Search for the cell housing the specified text and yield its (x, y) center coordinate. 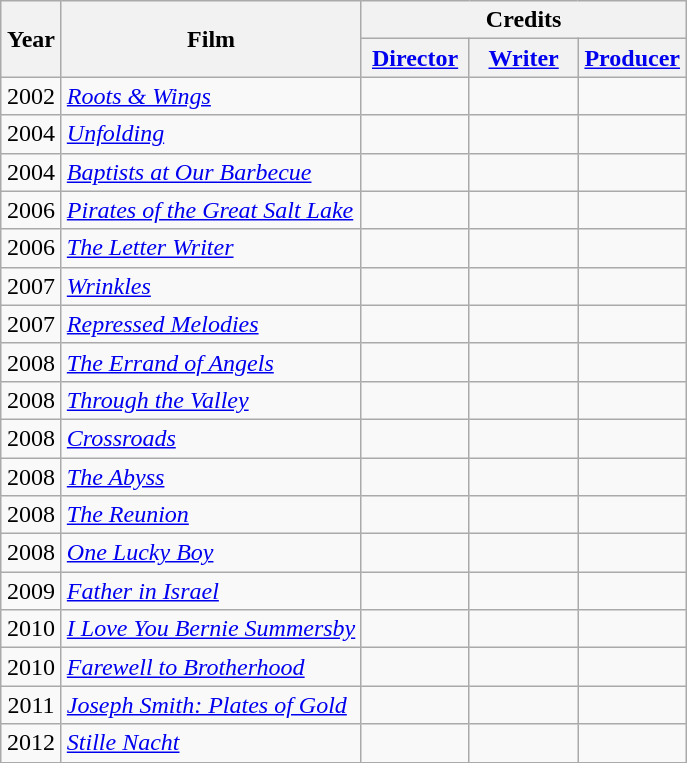
2011 (32, 705)
Stille Nacht (210, 743)
The Letter Writer (210, 248)
Baptists at Our Barbecue (210, 172)
Father in Israel (210, 591)
2002 (32, 96)
One Lucky Boy (210, 553)
2009 (32, 591)
Year (32, 39)
I Love You Bernie Summersby (210, 629)
Writer (524, 58)
Crossroads (210, 438)
Pirates of the Great Salt Lake (210, 210)
The Errand of Angels (210, 362)
Unfolding (210, 134)
Credits (524, 20)
Through the Valley (210, 400)
Film (210, 39)
Wrinkles (210, 286)
The Reunion (210, 515)
Farewell to Brotherhood (210, 667)
2012 (32, 743)
Repressed Melodies (210, 324)
Roots & Wings (210, 96)
Producer (632, 58)
Joseph Smith: Plates of Gold (210, 705)
Director (416, 58)
The Abyss (210, 477)
